Return the [X, Y] coordinate for the center point of the cell that contains the specified text.  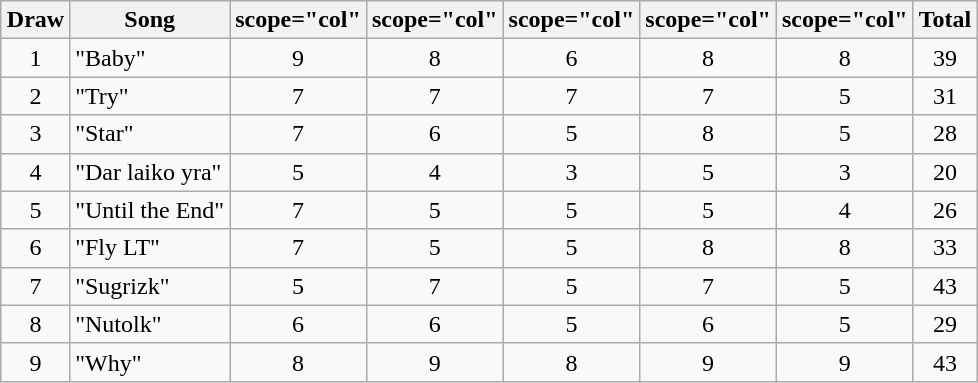
"Baby" [150, 58]
31 [945, 96]
"Why" [150, 362]
"Nutolk" [150, 324]
39 [945, 58]
33 [945, 248]
28 [945, 134]
"Star" [150, 134]
"Dar laiko yra" [150, 172]
Total [945, 20]
"Sugrizk" [150, 286]
26 [945, 210]
1 [35, 58]
Draw [35, 20]
Song [150, 20]
"Fly LT" [150, 248]
"Until the End" [150, 210]
20 [945, 172]
29 [945, 324]
2 [35, 96]
"Try" [150, 96]
